Determine the (X, Y) coordinate at the center of the cell enclosing the given text.  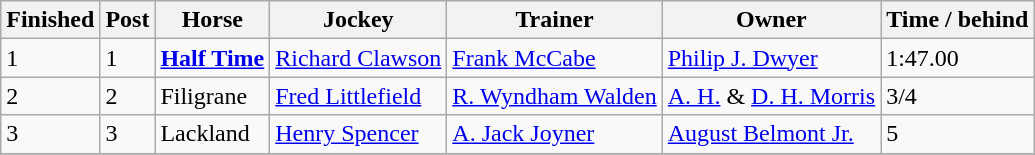
Half Time (212, 58)
Richard Clawson (358, 58)
Trainer (554, 20)
1:47.00 (958, 58)
Horse (212, 20)
A. Jack Joyner (554, 134)
Henry Spencer (358, 134)
R. Wyndham Walden (554, 96)
Time / behind (958, 20)
Finished (50, 20)
Fred Littlefield (358, 96)
Philip J. Dwyer (771, 58)
5 (958, 134)
Filigrane (212, 96)
3/4 (958, 96)
Lackland (212, 134)
August Belmont Jr. (771, 134)
Post (128, 20)
Jockey (358, 20)
Frank McCabe (554, 58)
A. H. & D. H. Morris (771, 96)
Owner (771, 20)
